Locate the cell with the specified text and output its (x, y) center coordinate. 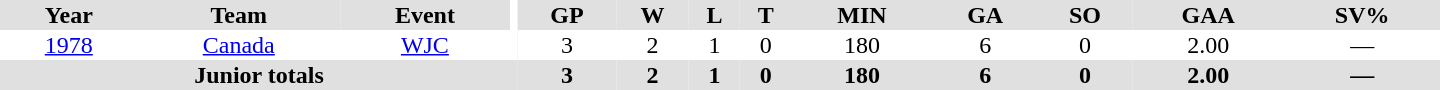
GAA (1208, 15)
SO (1085, 15)
Team (239, 15)
GP (567, 15)
Event (425, 15)
L (714, 15)
GA (986, 15)
SV% (1362, 15)
Canada (239, 45)
1978 (69, 45)
W (652, 15)
MIN (862, 15)
Junior totals (259, 75)
T (766, 15)
WJC (425, 45)
Year (69, 15)
